Return (x, y) of the center of cell containing provided text 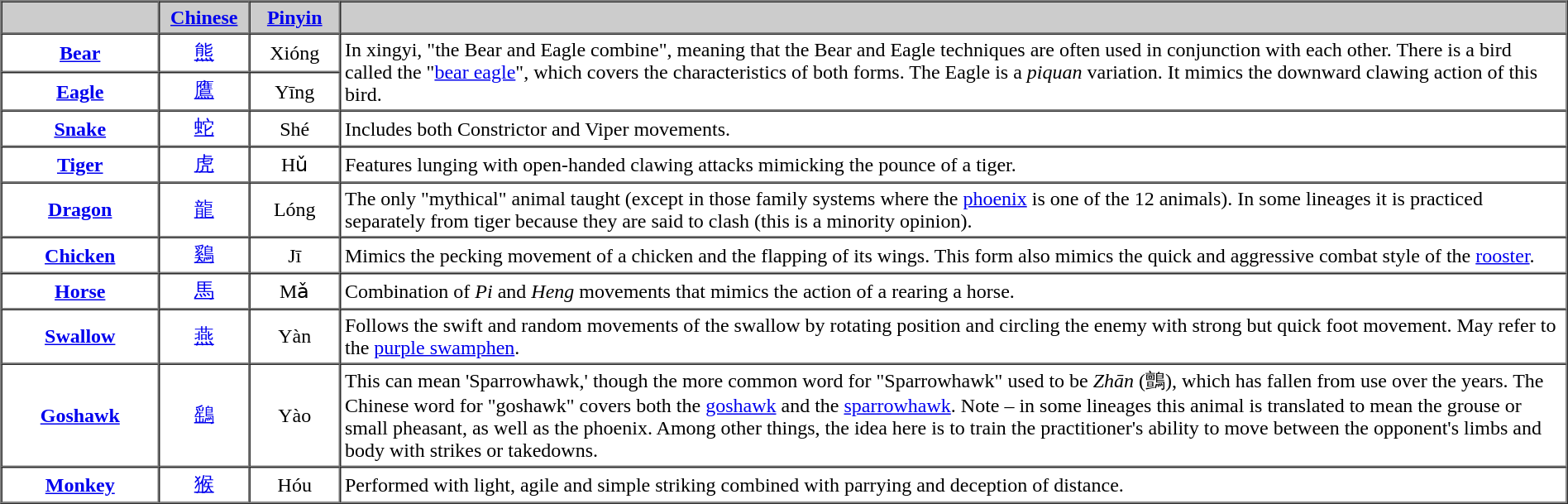
Yīng (295, 91)
虎 (204, 165)
Eagle (80, 91)
Chicken (80, 255)
Snake (80, 129)
Mimics the pecking movement of a chicken and the flapping of its wings. This form also mimics the quick and aggressive combat style of the rooster. (954, 255)
馬 (204, 291)
Chinese (204, 18)
鷂 (204, 415)
鷄 (204, 255)
Swallow (80, 337)
Pinyin (295, 18)
Includes both Constrictor and Viper movements. (954, 129)
Tiger (80, 165)
Yào (295, 415)
蛇 (204, 129)
Mǎ (295, 291)
Dragon (80, 209)
Xióng (295, 52)
猴 (204, 485)
Hóu (295, 485)
Features lunging with open-handed clawing attacks mimicking the pounce of a tiger. (954, 165)
熊 (204, 52)
Shé (295, 129)
Lóng (295, 209)
Monkey (80, 485)
鷹 (204, 91)
Hǔ (295, 165)
Yàn (295, 337)
Performed with light, agile and simple striking combined with parrying and deception of distance. (954, 485)
Combination of Pi and Heng movements that mimics the action of a rearing a horse. (954, 291)
Bear (80, 52)
Horse (80, 291)
Goshawk (80, 415)
龍 (204, 209)
Jī (295, 255)
燕 (204, 337)
